Return the (x, y) coordinate for the center point of the cell that contains the specified text.  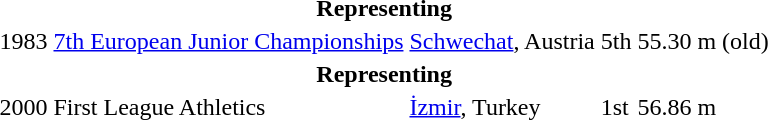
Schwechat, Austria (502, 41)
5th (616, 41)
7th European Junior Championships (228, 41)
